From the cell containing the given text, extract its center point as [X, Y] coordinate. 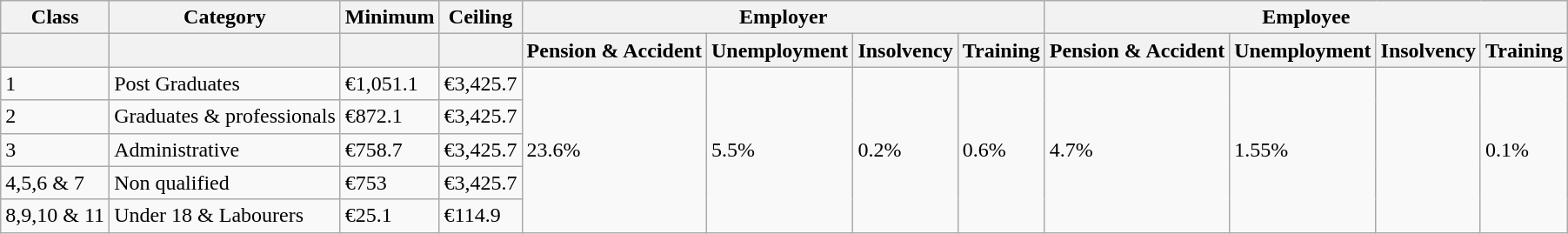
3 [56, 150]
Under 18 & Labourers [225, 216]
Ceiling [480, 17]
Minimum [390, 17]
Post Graduates [225, 84]
5.5% [779, 150]
1 [56, 84]
0.2% [905, 150]
Non qualified [225, 183]
Category [225, 17]
0.6% [1001, 150]
Graduates & professionals [225, 117]
€1,051.1 [390, 84]
€758.7 [390, 150]
€114.9 [480, 216]
Class [56, 17]
Employer [783, 17]
Administrative [225, 150]
1.55% [1303, 150]
€25.1 [390, 216]
4,5,6 & 7 [56, 183]
23.6% [614, 150]
8,9,10 & 11 [56, 216]
2 [56, 117]
4.7% [1137, 150]
€872.1 [390, 117]
€753 [390, 183]
Employee [1306, 17]
0.1% [1524, 150]
